Return the (X, Y) coordinate for the center point of the cell that contains the specified text.  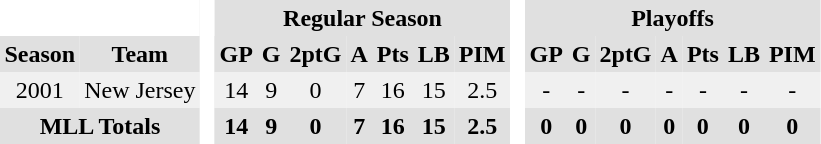
Regular Season (362, 18)
Season (40, 54)
Playoffs (672, 18)
2001 (40, 90)
MLL Totals (100, 126)
Team (140, 54)
New Jersey (140, 90)
